Pinpoint the cell where the given text exists, returning its [x, y] midpoint coordinate. 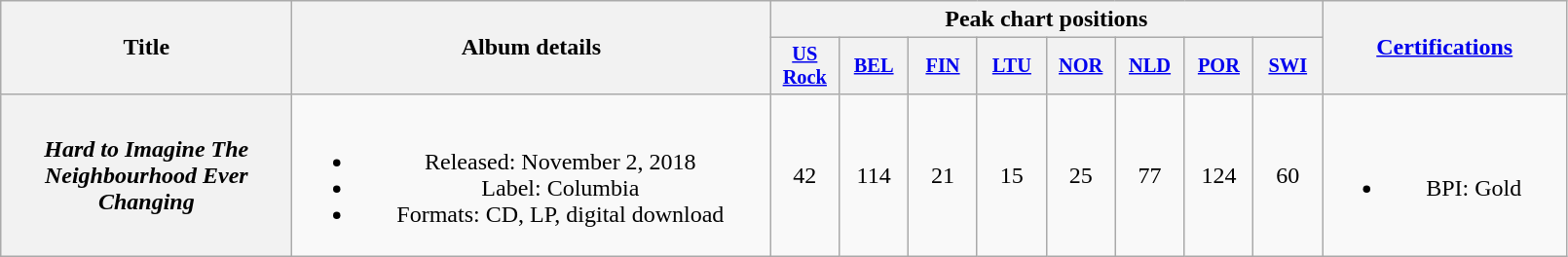
Title [146, 48]
NLD [1149, 66]
POR [1219, 66]
Peak chart positions [1046, 19]
Album details [532, 48]
SWI [1288, 66]
25 [1081, 175]
Released: November 2, 2018Label: ColumbiaFormats: CD, LP, digital download [532, 175]
LTU [1011, 66]
15 [1011, 175]
FIN [943, 66]
114 [875, 175]
BEL [875, 66]
42 [804, 175]
77 [1149, 175]
NOR [1081, 66]
Hard to Imagine The Neighbourhood Ever Changing [146, 175]
60 [1288, 175]
21 [943, 175]
124 [1219, 175]
USRock [804, 66]
BPI: Gold [1445, 175]
Certifications [1445, 48]
